From the cell containing the given text, extract its center point as (x, y) coordinate. 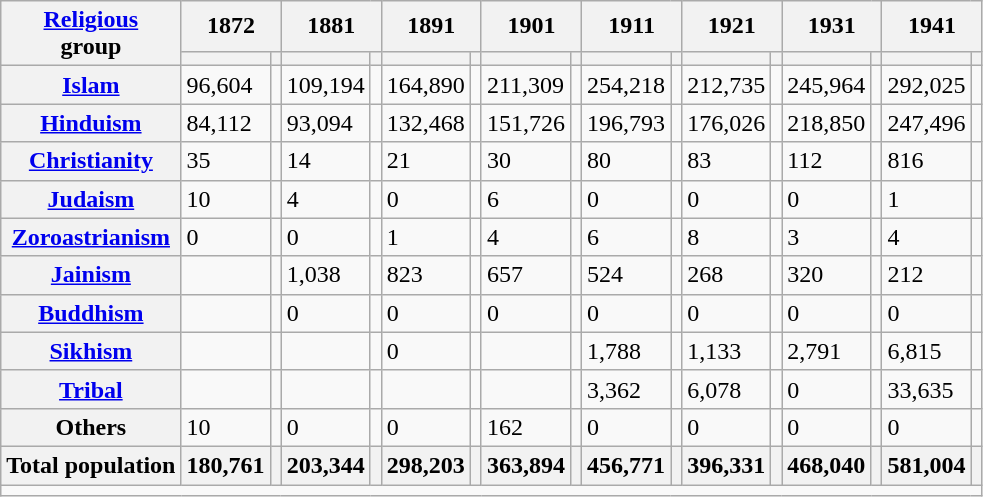
1,133 (726, 351)
96,604 (226, 85)
30 (526, 161)
Jainism (91, 275)
Buddhism (91, 313)
162 (526, 427)
112 (826, 161)
212 (926, 275)
823 (426, 275)
212,735 (726, 85)
1911 (632, 26)
151,726 (526, 123)
247,496 (926, 123)
Judaism (91, 199)
8 (726, 237)
93,094 (326, 123)
396,331 (726, 465)
Total population (91, 465)
211,309 (526, 85)
1941 (932, 26)
132,468 (426, 123)
6,078 (726, 389)
1891 (431, 26)
14 (326, 161)
6,815 (926, 351)
83 (726, 161)
80 (626, 161)
21 (426, 161)
1931 (832, 26)
1921 (732, 26)
Others (91, 427)
3 (826, 237)
254,218 (626, 85)
196,793 (626, 123)
1872 (231, 26)
Zoroastrianism (91, 237)
268 (726, 275)
298,203 (426, 465)
33,635 (926, 389)
84,112 (226, 123)
524 (626, 275)
180,761 (226, 465)
292,025 (926, 85)
816 (926, 161)
Christianity (91, 161)
320 (826, 275)
176,026 (726, 123)
245,964 (826, 85)
164,890 (426, 85)
Tribal (91, 389)
Hinduism (91, 123)
468,040 (826, 465)
203,344 (326, 465)
1881 (331, 26)
456,771 (626, 465)
Religiousgroup (91, 34)
Sikhism (91, 351)
Islam (91, 85)
657 (526, 275)
581,004 (926, 465)
3,362 (626, 389)
1901 (531, 26)
35 (226, 161)
363,894 (526, 465)
2,791 (826, 351)
218,850 (826, 123)
109,194 (326, 85)
1,038 (326, 275)
1,788 (626, 351)
